For the text-containing cell, return its midpoint in (X, Y) coordinate format. 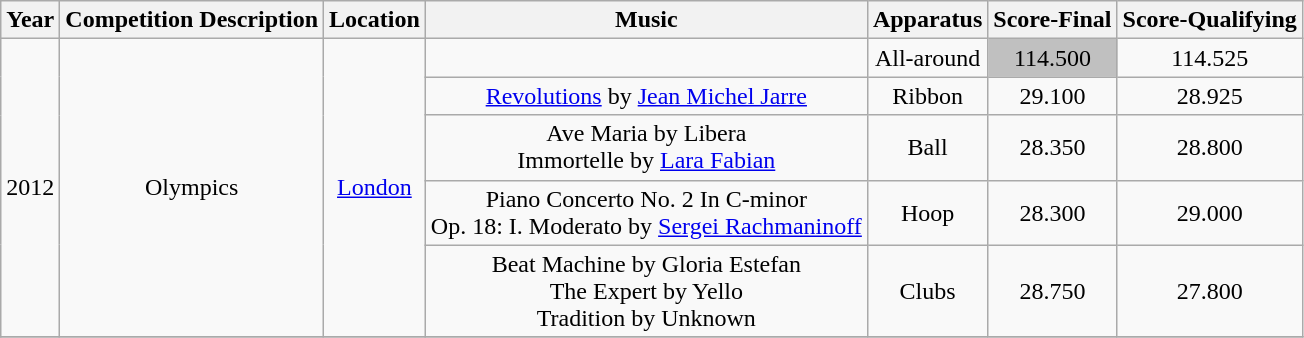
28.350 (1052, 148)
Score-Qualifying (1210, 20)
Hoop (927, 212)
28.750 (1052, 291)
Location (375, 20)
Apparatus (927, 20)
114.525 (1210, 58)
Clubs (927, 291)
Ball (927, 148)
Year (30, 20)
114.500 (1052, 58)
Beat Machine by Gloria Estefan The Expert by Yello Tradition by Unknown (646, 291)
27.800 (1210, 291)
29.100 (1052, 96)
Olympics (192, 188)
London (375, 188)
Piano Concerto No. 2 In C-minor Op. 18: I. Moderato by Sergei Rachmaninoff (646, 212)
Ribbon (927, 96)
28.925 (1210, 96)
29.000 (1210, 212)
28.800 (1210, 148)
Music (646, 20)
Revolutions by Jean Michel Jarre (646, 96)
Score-Final (1052, 20)
Ave Maria by Libera Immortelle by Lara Fabian (646, 148)
Competition Description (192, 20)
2012 (30, 188)
28.300 (1052, 212)
All-around (927, 58)
